For the text-containing cell, return its midpoint in (x, y) coordinate format. 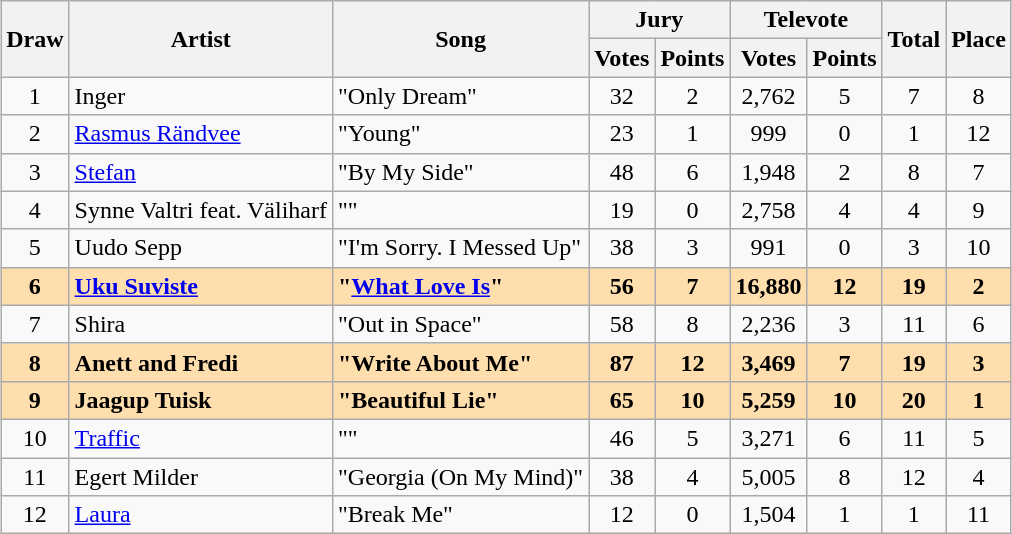
Total (914, 39)
Rasmus Rändvee (200, 134)
46 (622, 438)
Televote (806, 20)
56 (622, 286)
"Only Dream" (460, 96)
Place (979, 39)
32 (622, 96)
2,758 (768, 210)
1,504 (768, 515)
58 (622, 324)
Anett and Fredi (200, 362)
16,880 (768, 286)
3,271 (768, 438)
48 (622, 172)
Shira (200, 324)
2,236 (768, 324)
"Beautiful Lie" (460, 400)
Draw (35, 39)
Artist (200, 39)
Synne Valtri feat. Väliharf (200, 210)
Egert Milder (200, 477)
65 (622, 400)
"By My Side" (460, 172)
999 (768, 134)
Song (460, 39)
3,469 (768, 362)
"I'm Sorry. I Messed Up" (460, 248)
Laura (200, 515)
5,259 (768, 400)
23 (622, 134)
"Out in Space" (460, 324)
"Young" (460, 134)
"Break Me" (460, 515)
20 (914, 400)
Traffic (200, 438)
5,005 (768, 477)
2,762 (768, 96)
"Georgia (On My Mind)" (460, 477)
Inger (200, 96)
"What Love Is" (460, 286)
Stefan (200, 172)
991 (768, 248)
"Write About Me" (460, 362)
1,948 (768, 172)
Uudo Sepp (200, 248)
Uku Suviste (200, 286)
87 (622, 362)
Jury (660, 20)
Jaagup Tuisk (200, 400)
